Locate the cell with the specified text and output its (x, y) center coordinate. 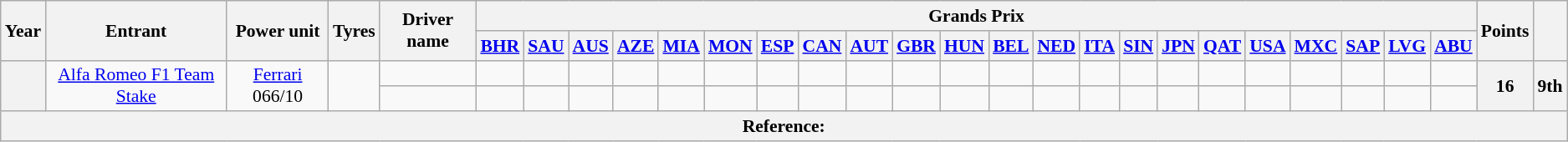
Driver name (428, 30)
SIN (1138, 46)
Ferrari 066/10 (278, 85)
LVG (1407, 46)
MIA (681, 46)
Points (1505, 30)
9th (1550, 85)
MXC (1316, 46)
SAP (1363, 46)
JPN (1178, 46)
Grands Prix (976, 16)
BHR (500, 46)
MON (731, 46)
SAU (545, 46)
Entrant (135, 30)
ITA (1099, 46)
HUN (964, 46)
Alfa Romeo F1 Team Stake (135, 85)
AUT (869, 46)
GBR (917, 46)
NED (1056, 46)
AZE (636, 46)
QAT (1223, 46)
CAN (821, 46)
Reference: (784, 127)
16 (1505, 85)
Tyres (355, 30)
ESP (778, 46)
BEL (1010, 46)
ABU (1453, 46)
AUS (590, 46)
Power unit (278, 30)
USA (1268, 46)
Year (23, 30)
